For the text-containing cell, return its midpoint in (x, y) coordinate format. 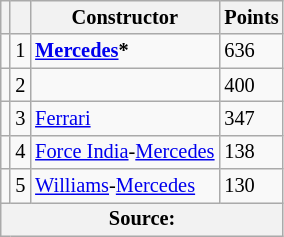
138 (251, 152)
3 (20, 118)
2 (20, 85)
Force India-Mercedes (124, 152)
Ferrari (124, 118)
1 (20, 51)
4 (20, 152)
Constructor (124, 17)
Williams-Mercedes (124, 186)
347 (251, 118)
400 (251, 85)
5 (20, 186)
Mercedes* (124, 51)
Points (251, 17)
Source: (142, 219)
130 (251, 186)
636 (251, 51)
